Locate the cell with the specified text and output its (X, Y) center coordinate. 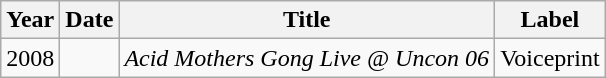
Title (307, 20)
Year (30, 20)
Acid Mothers Gong Live @ Uncon 06 (307, 58)
Date (90, 20)
Voiceprint (550, 58)
2008 (30, 58)
Label (550, 20)
